Capture the cell that displays the provided text and extract its [X, Y] central coordinate. 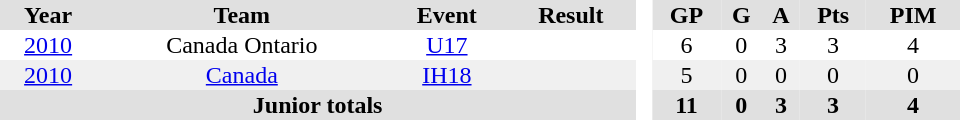
11 [686, 105]
Canada [242, 75]
6 [686, 45]
Pts [833, 15]
Event [446, 15]
5 [686, 75]
Team [242, 15]
Canada Ontario [242, 45]
Result [570, 15]
Year [48, 15]
G [742, 15]
IH18 [446, 75]
GP [686, 15]
U17 [446, 45]
A [781, 15]
PIM [913, 15]
Junior totals [318, 105]
